Determine the [X, Y] coordinate at the center of the cell enclosing the given text.  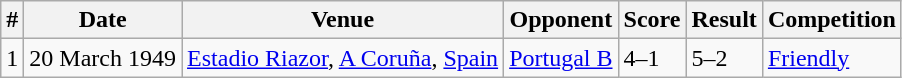
Venue [343, 20]
Friendly [832, 58]
# [12, 20]
Portugal B [561, 58]
Opponent [561, 20]
Score [652, 20]
Result [724, 20]
Date [103, 20]
20 March 1949 [103, 58]
4–1 [652, 58]
1 [12, 58]
Competition [832, 20]
5–2 [724, 58]
Estadio Riazor, A Coruña, Spain [343, 58]
